Capture the cell that displays the provided text and extract its (x, y) central coordinate. 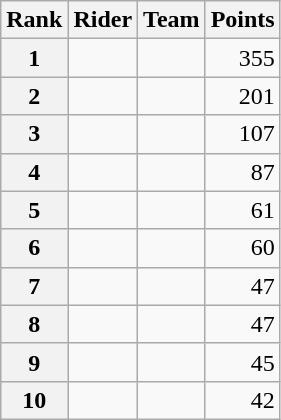
87 (242, 172)
7 (34, 286)
45 (242, 362)
1 (34, 58)
3 (34, 134)
61 (242, 210)
9 (34, 362)
42 (242, 400)
2 (34, 96)
355 (242, 58)
Team (172, 20)
6 (34, 248)
Rank (34, 20)
4 (34, 172)
60 (242, 248)
8 (34, 324)
201 (242, 96)
107 (242, 134)
5 (34, 210)
Rider (103, 20)
Points (242, 20)
10 (34, 400)
